Pinpoint the cell where the given text exists, returning its (X, Y) midpoint coordinate. 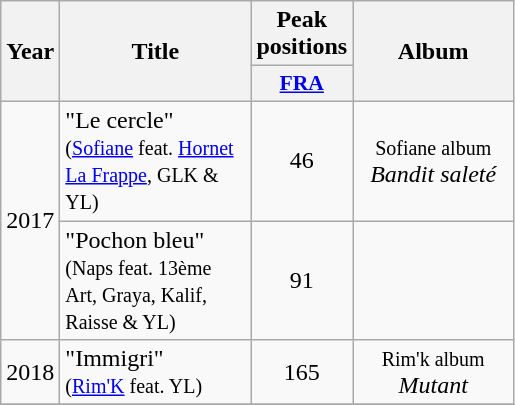
91 (302, 280)
"Le cercle" (Sofiane feat. Hornet La Frappe, GLK & YL) (156, 160)
46 (302, 160)
Title (156, 52)
Album (434, 52)
165 (302, 372)
2017 (30, 220)
Rim'k albumMutant (434, 372)
FRA (302, 84)
Sofiane albumBandit saleté (434, 160)
Peak positions (302, 34)
Year (30, 52)
2018 (30, 372)
"Pochon bleu" (Naps feat. 13ème Art, Graya, Kalif, Raisse & YL) (156, 280)
"Immigri" (Rim'K feat. YL) (156, 372)
